From the cell containing the given text, extract its center point as [x, y] coordinate. 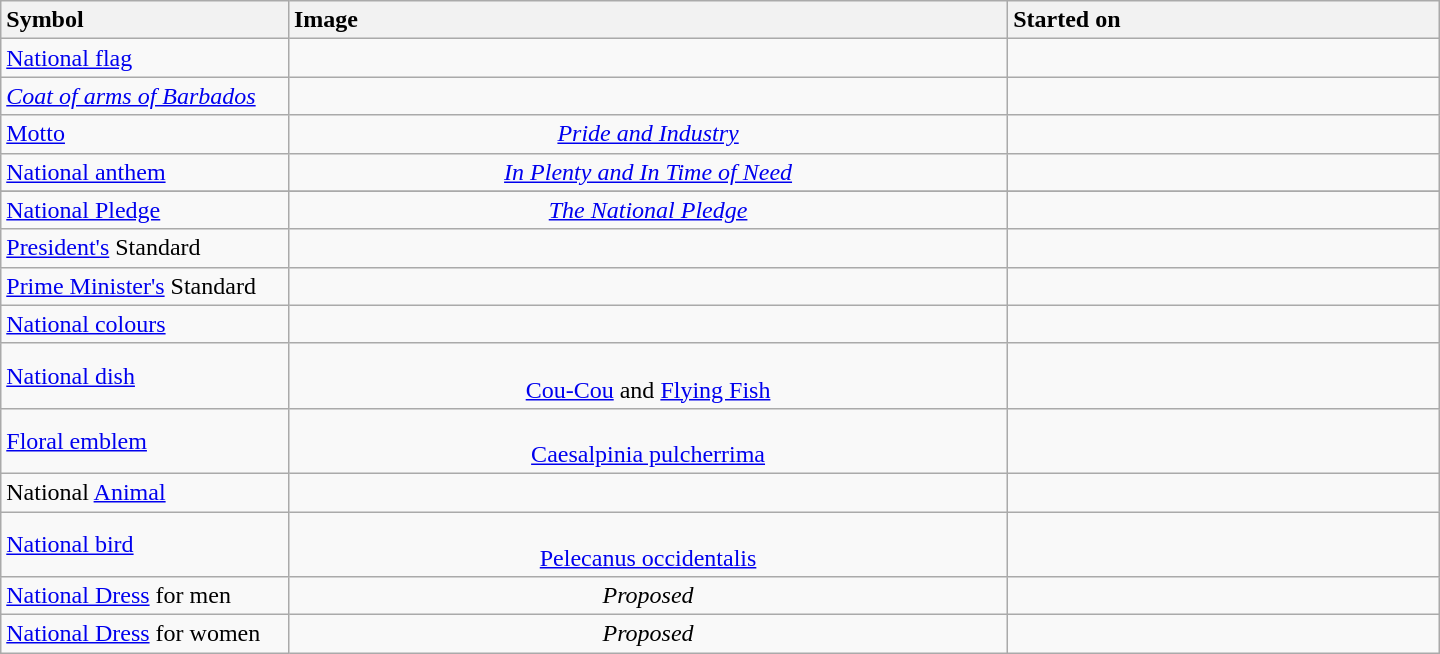
National Animal [145, 492]
Started on [1224, 20]
National bird [145, 544]
Motto [145, 134]
National Pledge [145, 210]
In Plenty and In Time of Need [648, 172]
Caesalpinia pulcherrima [648, 440]
Cou-Cou and Flying Fish [648, 376]
Prime Minister's Standard [145, 286]
National colours [145, 324]
Coat of arms of Barbados [145, 96]
Floral emblem [145, 440]
National dish [145, 376]
Image [648, 20]
Symbol [145, 20]
National Dress for men [145, 596]
Pride and Industry [648, 134]
Pelecanus occidentalis [648, 544]
The National Pledge [648, 210]
National flag [145, 58]
President's Standard [145, 248]
National anthem [145, 172]
National Dress for women [145, 634]
